Pinpoint the cell where the given text exists, returning its [x, y] midpoint coordinate. 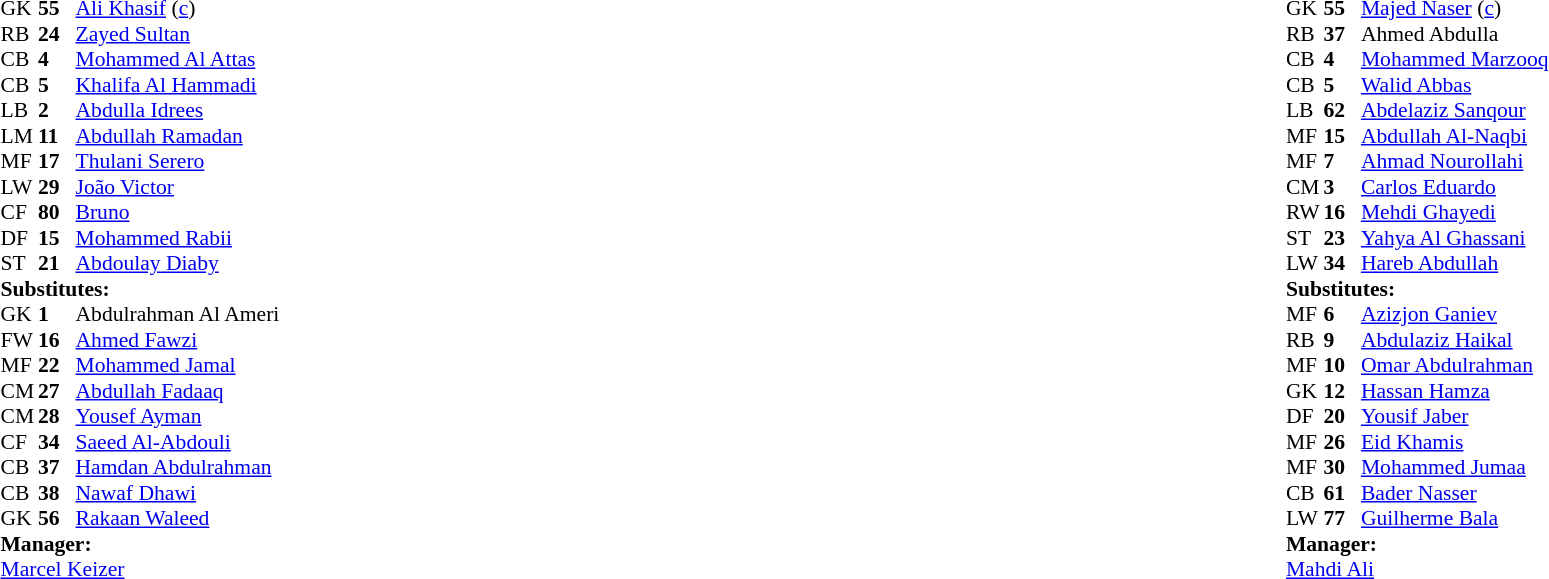
Abdelaziz Sanqour [1455, 111]
Abdulrahman Al Ameri [178, 315]
Yousif Jaber [1455, 417]
23 [1342, 238]
Hareb Abdullah [1455, 263]
João Victor [178, 187]
Abdulla Idrees [178, 111]
21 [57, 263]
Bruno [178, 213]
61 [1342, 493]
Mohammed Marzooq [1455, 59]
Abdulaziz Haikal [1455, 340]
Zayed Sultan [178, 34]
20 [1342, 417]
Mohammed Jamal [178, 365]
Mohammed Rabii [178, 238]
38 [57, 493]
Ahmed Fawzi [178, 340]
27 [57, 391]
Mehdi Ghayedi [1455, 213]
77 [1342, 519]
29 [57, 187]
LM [19, 136]
Abdoulay Diaby [178, 263]
56 [57, 519]
Bader Nasser [1455, 493]
Rakaan Waleed [178, 519]
Carlos Eduardo [1455, 187]
Abdullah Al-Naqbi [1455, 136]
12 [1342, 391]
Saeed Al-Abdouli [178, 442]
10 [1342, 365]
22 [57, 365]
9 [1342, 340]
Khalifa Al Hammadi [178, 85]
Abdullah Ramadan [178, 136]
Ahmed Abdulla [1455, 34]
Abdullah Fadaaq [178, 391]
11 [57, 136]
26 [1342, 442]
Yahya Al Ghassani [1455, 238]
62 [1342, 111]
Thulani Serero [178, 161]
6 [1342, 315]
Mohammed Al Attas [178, 59]
Yousef Ayman [178, 417]
Walid Abbas [1455, 85]
Guilherme Bala [1455, 519]
28 [57, 417]
17 [57, 161]
7 [1342, 161]
Nawaf Dhawi [178, 493]
Mohammed Jumaa [1455, 467]
Hamdan Abdulrahman [178, 467]
Azizjon Ganiev [1455, 315]
Hassan Hamza [1455, 391]
2 [57, 111]
Eid Khamis [1455, 442]
Omar Abdulrahman [1455, 365]
1 [57, 315]
Ahmad Nourollahi [1455, 161]
30 [1342, 467]
3 [1342, 187]
24 [57, 34]
80 [57, 213]
FW [19, 340]
RW [1305, 213]
